Return the (x, y) coordinate for the center point of the cell that contains the specified text.  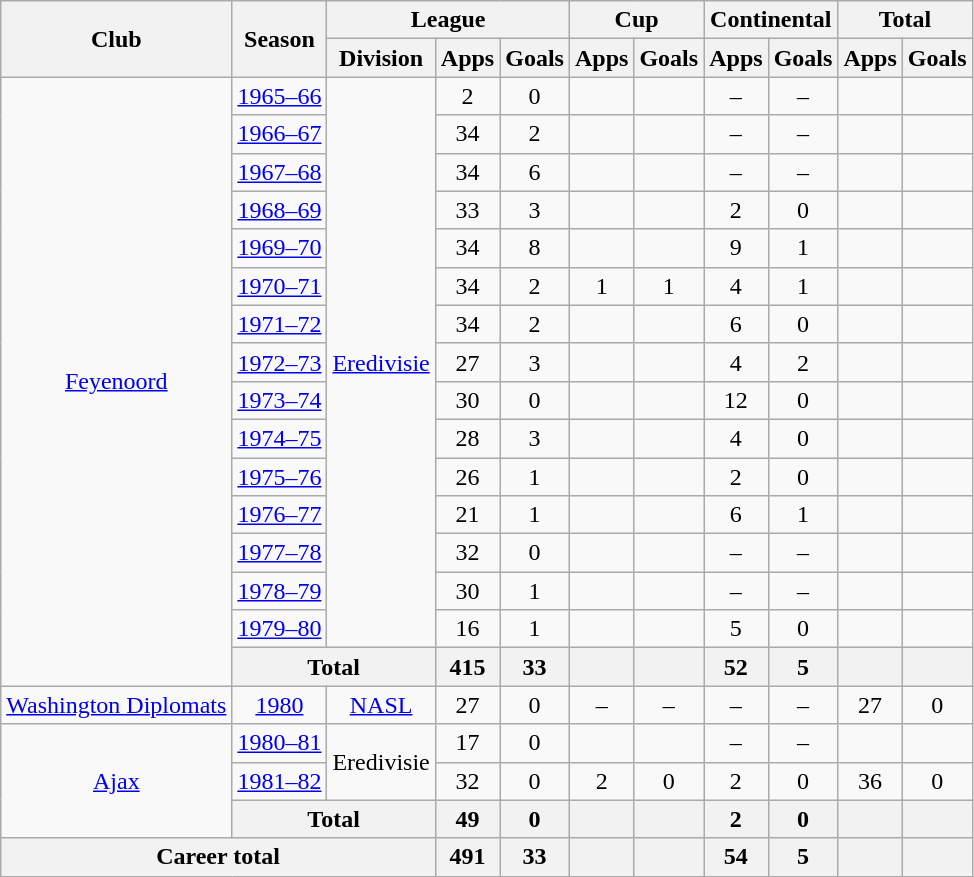
Career total (218, 857)
1976–77 (280, 515)
1968–69 (280, 210)
1969–70 (280, 248)
9 (736, 248)
1979–80 (280, 629)
1970–71 (280, 286)
Ajax (116, 781)
12 (736, 400)
Division (381, 58)
26 (467, 477)
Continental (771, 20)
8 (535, 248)
Cup (636, 20)
49 (467, 819)
1967–68 (280, 172)
Feyenoord (116, 382)
491 (467, 857)
1972–73 (280, 362)
415 (467, 667)
1980 (280, 705)
1971–72 (280, 324)
1981–82 (280, 781)
1974–75 (280, 438)
16 (467, 629)
League (448, 20)
NASL (381, 705)
52 (736, 667)
Season (280, 39)
1977–78 (280, 553)
54 (736, 857)
28 (467, 438)
21 (467, 515)
17 (467, 743)
1966–67 (280, 134)
36 (870, 781)
Washington Diplomats (116, 705)
Club (116, 39)
1980–81 (280, 743)
1975–76 (280, 477)
1965–66 (280, 96)
1973–74 (280, 400)
1978–79 (280, 591)
